For the text-containing cell, return its midpoint in (x, y) coordinate format. 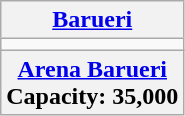
Arena Barueri Capacity: 35,000 (92, 82)
Barueri (92, 20)
